Capture the cell that displays the provided text and extract its (X, Y) central coordinate. 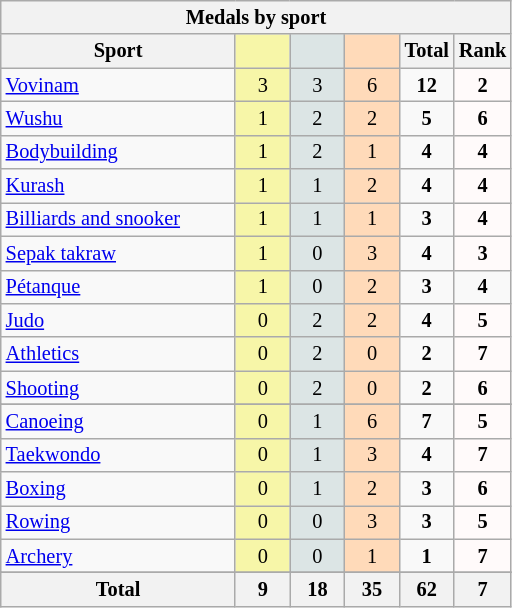
Taekwondo (118, 455)
Boxing (118, 489)
Wushu (118, 118)
Rank (482, 51)
62 (426, 589)
9 (262, 589)
Kurash (118, 186)
Judo (118, 320)
35 (372, 589)
Vovinam (118, 85)
18 (318, 589)
Billiards and snooker (118, 219)
Rowing (118, 522)
Athletics (118, 354)
Sepak takraw (118, 253)
Archery (118, 556)
Shooting (118, 388)
Medals by sport (256, 17)
Bodybuilding (118, 152)
Pétanque (118, 287)
Sport (118, 51)
12 (426, 85)
Canoeing (118, 421)
